Return the [x, y] coordinate for the center point of the cell that contains the specified text.  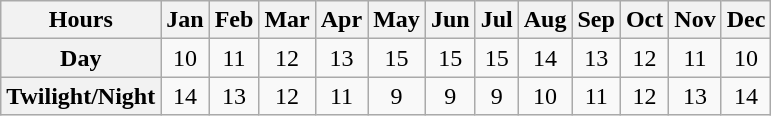
Apr [341, 20]
Feb [234, 20]
Jun [450, 20]
Dec [746, 20]
May [397, 20]
Sep [596, 20]
Twilight/Night [81, 96]
Mar [287, 20]
Oct [644, 20]
Jan [185, 20]
Hours [81, 20]
Day [81, 58]
Jul [496, 20]
Aug [545, 20]
Nov [695, 20]
